Detect which cell encompasses the target text, then output its (X, Y) center coordinate. 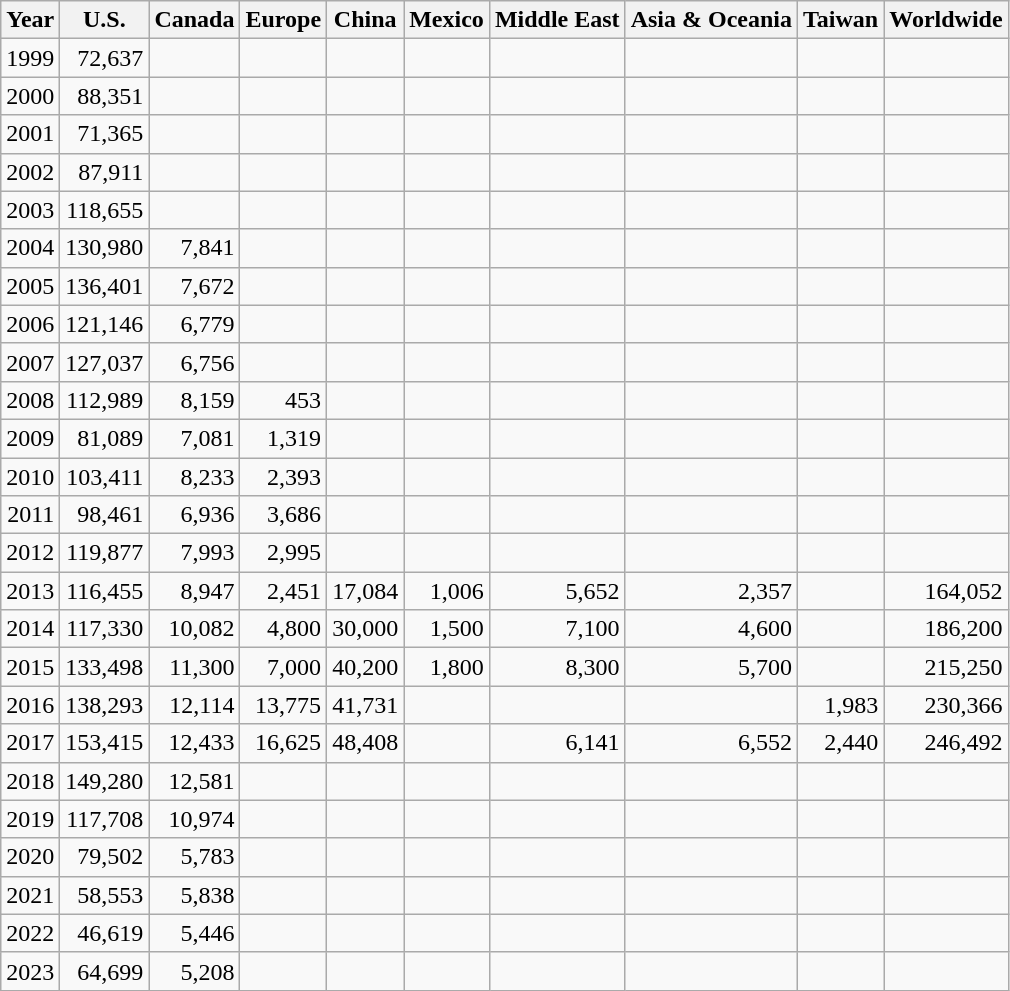
6,552 (711, 743)
453 (284, 400)
246,492 (946, 743)
118,655 (104, 210)
12,581 (194, 781)
2007 (30, 362)
8,233 (194, 477)
87,911 (104, 172)
2,440 (841, 743)
Worldwide (946, 20)
133,498 (104, 667)
8,159 (194, 400)
30,000 (366, 629)
5,652 (557, 591)
Year (30, 20)
Taiwan (841, 20)
Canada (194, 20)
U.S. (104, 20)
2000 (30, 96)
127,037 (104, 362)
72,637 (104, 58)
2011 (30, 515)
116,455 (104, 591)
2001 (30, 134)
112,989 (104, 400)
8,300 (557, 667)
11,300 (194, 667)
7,672 (194, 286)
1999 (30, 58)
79,502 (104, 857)
2022 (30, 933)
2,393 (284, 477)
48,408 (366, 743)
164,052 (946, 591)
13,775 (284, 705)
1,319 (284, 438)
1,983 (841, 705)
2006 (30, 324)
2021 (30, 895)
5,208 (194, 971)
2,995 (284, 553)
103,411 (104, 477)
2017 (30, 743)
8,947 (194, 591)
71,365 (104, 134)
136,401 (104, 286)
Middle East (557, 20)
12,114 (194, 705)
2005 (30, 286)
4,800 (284, 629)
64,699 (104, 971)
1,006 (447, 591)
2002 (30, 172)
2008 (30, 400)
7,000 (284, 667)
Europe (284, 20)
10,082 (194, 629)
7,993 (194, 553)
2015 (30, 667)
119,877 (104, 553)
186,200 (946, 629)
5,783 (194, 857)
Mexico (447, 20)
2023 (30, 971)
2,451 (284, 591)
2019 (30, 819)
Asia & Oceania (711, 20)
10,974 (194, 819)
98,461 (104, 515)
5,446 (194, 933)
7,100 (557, 629)
16,625 (284, 743)
88,351 (104, 96)
2003 (30, 210)
230,366 (946, 705)
7,081 (194, 438)
2,357 (711, 591)
41,731 (366, 705)
149,280 (104, 781)
121,146 (104, 324)
2013 (30, 591)
7,841 (194, 248)
1,500 (447, 629)
2016 (30, 705)
5,700 (711, 667)
215,250 (946, 667)
2012 (30, 553)
153,415 (104, 743)
2018 (30, 781)
China (366, 20)
2009 (30, 438)
6,141 (557, 743)
117,330 (104, 629)
6,756 (194, 362)
12,433 (194, 743)
2004 (30, 248)
46,619 (104, 933)
1,800 (447, 667)
5,838 (194, 895)
58,553 (104, 895)
81,089 (104, 438)
6,936 (194, 515)
6,779 (194, 324)
3,686 (284, 515)
4,600 (711, 629)
2020 (30, 857)
17,084 (366, 591)
2010 (30, 477)
40,200 (366, 667)
130,980 (104, 248)
138,293 (104, 705)
2014 (30, 629)
117,708 (104, 819)
